Detect which cell encompasses the target text, then output its (X, Y) center coordinate. 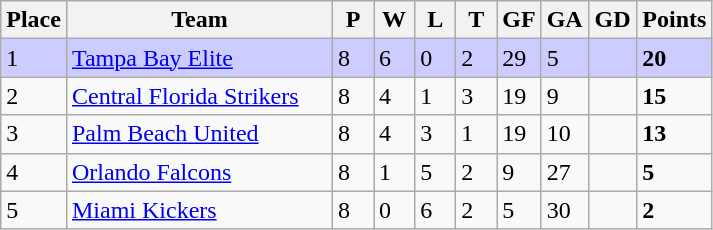
Miami Kickers (199, 210)
20 (674, 58)
GF (519, 20)
L (436, 20)
P (354, 20)
Team (199, 20)
Palm Beach United (199, 134)
27 (564, 172)
T (476, 20)
29 (519, 58)
Central Florida Strikers (199, 96)
15 (674, 96)
13 (674, 134)
Place (34, 20)
W (394, 20)
Orlando Falcons (199, 172)
GA (564, 20)
Points (674, 20)
30 (564, 210)
10 (564, 134)
Tampa Bay Elite (199, 58)
GD (612, 20)
